Return the (X, Y) coordinate for the center point of the cell that contains the specified text.  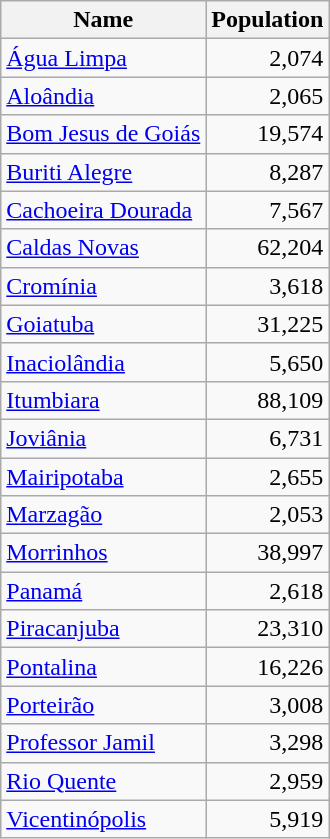
3,298 (268, 743)
31,225 (268, 324)
2,065 (268, 96)
Panamá (104, 591)
3,008 (268, 705)
16,226 (268, 667)
6,731 (268, 438)
Buriti Alegre (104, 172)
38,997 (268, 553)
3,618 (268, 286)
5,919 (268, 819)
Pontalina (104, 667)
2,959 (268, 781)
62,204 (268, 248)
Goiatuba (104, 324)
7,567 (268, 210)
88,109 (268, 400)
Aloândia (104, 96)
Bom Jesus de Goiás (104, 134)
23,310 (268, 629)
8,287 (268, 172)
Mairipotaba (104, 477)
Population (268, 20)
2,655 (268, 477)
Joviânia (104, 438)
Vicentinópolis (104, 819)
2,618 (268, 591)
Cromínia (104, 286)
Itumbiara (104, 400)
Porteirão (104, 705)
Marzagão (104, 515)
2,074 (268, 58)
Cachoeira Dourada (104, 210)
Água Limpa (104, 58)
Rio Quente (104, 781)
19,574 (268, 134)
Professor Jamil (104, 743)
5,650 (268, 362)
Morrinhos (104, 553)
Caldas Novas (104, 248)
2,053 (268, 515)
Piracanjuba (104, 629)
Name (104, 20)
Inaciolândia (104, 362)
